Scan for the cell matching the given text and deliver its [X, Y] coordinate at center. 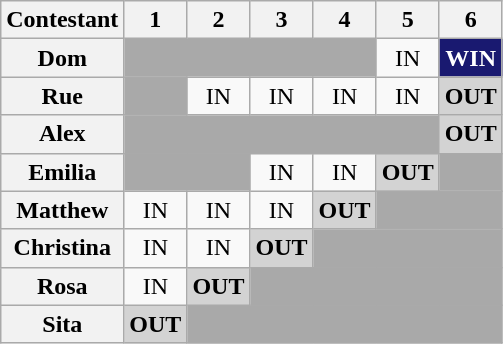
Dom [62, 58]
WIN [470, 58]
Christina [62, 248]
2 [218, 20]
Emilia [62, 172]
Matthew [62, 210]
Contestant [62, 20]
Rue [62, 96]
Rosa [62, 286]
1 [156, 20]
5 [408, 20]
6 [470, 20]
Alex [62, 134]
4 [344, 20]
3 [282, 20]
Sita [62, 324]
